Scan for the cell matching the given text and deliver its (X, Y) coordinate at center. 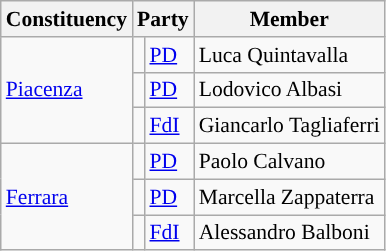
Ferrara (66, 198)
Lodovico Albasi (290, 90)
Party (163, 19)
Paolo Calvano (290, 162)
Constituency (66, 19)
Alessandro Balboni (290, 233)
Piacenza (66, 90)
Marcella Zappaterra (290, 197)
Giancarlo Tagliaferri (290, 126)
Member (290, 19)
Luca Quintavalla (290, 55)
